Detect which cell encompasses the target text, then output its [x, y] center coordinate. 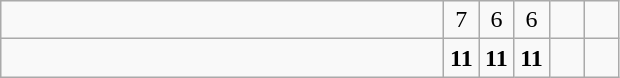
7 [462, 20]
